Extract the [x, y] coordinate from the center of the cell holding the provided text.  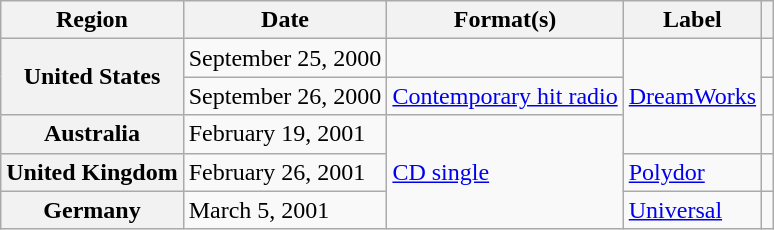
Date [285, 20]
Label [692, 20]
Universal [692, 210]
February 26, 2001 [285, 172]
United States [92, 77]
DreamWorks [692, 96]
Australia [92, 134]
February 19, 2001 [285, 134]
United Kingdom [92, 172]
September 26, 2000 [285, 96]
September 25, 2000 [285, 58]
Polydor [692, 172]
Format(s) [505, 20]
March 5, 2001 [285, 210]
Region [92, 20]
CD single [505, 172]
Contemporary hit radio [505, 96]
Germany [92, 210]
